Locate the cell with the specified text and output its [x, y] center coordinate. 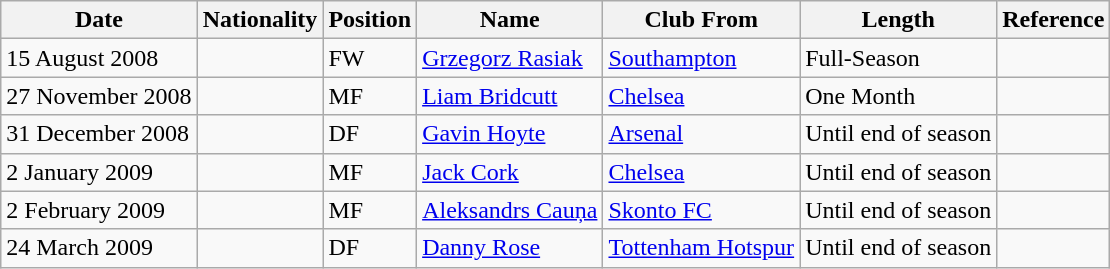
Gavin Hoyte [510, 134]
Southampton [702, 58]
31 December 2008 [99, 134]
One Month [898, 96]
Arsenal [702, 134]
Position [370, 20]
Grzegorz Rasiak [510, 58]
Danny Rose [510, 248]
15 August 2008 [99, 58]
Full-Season [898, 58]
24 March 2009 [99, 248]
2 February 2009 [99, 210]
Name [510, 20]
Nationality [260, 20]
Aleksandrs Cauņa [510, 210]
Club From [702, 20]
2 January 2009 [99, 172]
Liam Bridcutt [510, 96]
27 November 2008 [99, 96]
Date [99, 20]
FW [370, 58]
Length [898, 20]
Jack Cork [510, 172]
Reference [1054, 20]
Skonto FC [702, 210]
Tottenham Hotspur [702, 248]
